From the cell containing the given text, extract its center point as [x, y] coordinate. 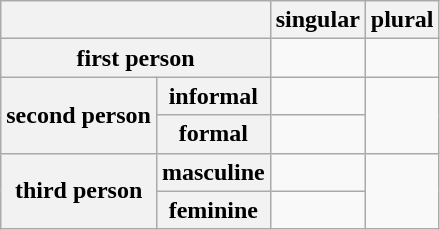
first person [136, 58]
plural [402, 20]
informal [213, 96]
masculine [213, 172]
third person [79, 191]
second person [79, 115]
feminine [213, 210]
singular [318, 20]
formal [213, 134]
